Determine the [X, Y] coordinate at the center of the cell enclosing the given text.  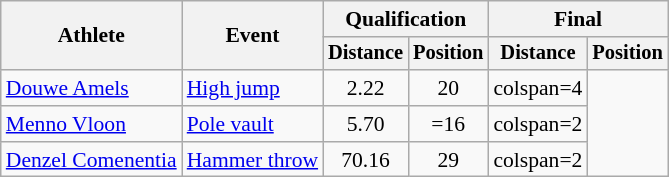
Event [252, 36]
Pole vault [252, 124]
2.22 [366, 88]
20 [448, 88]
=16 [448, 124]
Final [578, 19]
High jump [252, 88]
5.70 [366, 124]
Qualification [406, 19]
Douwe Amels [92, 88]
colspan=2 [538, 124]
Athlete [92, 36]
Menno Vloon [92, 124]
colspan=4 [538, 88]
